Find where the given text appears and provide that cell's center as (X, Y) coordinate. 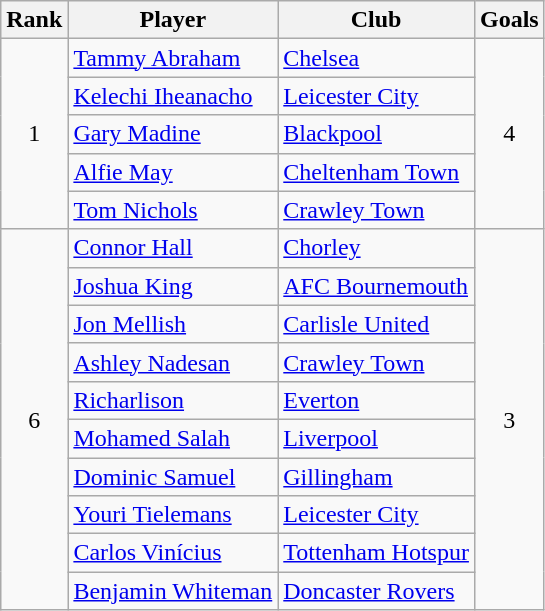
1 (34, 134)
Youri Tielemans (173, 515)
Mohamed Salah (173, 438)
Kelechi Iheanacho (173, 96)
Everton (376, 400)
Doncaster Rovers (376, 591)
Carlisle United (376, 324)
AFC Bournemouth (376, 286)
6 (34, 420)
Ashley Nadesan (173, 362)
Alfie May (173, 172)
Chorley (376, 248)
3 (509, 420)
Richarlison (173, 400)
Club (376, 20)
Gary Madine (173, 134)
Chelsea (376, 58)
Carlos Vinícius (173, 553)
4 (509, 134)
Tammy Abraham (173, 58)
Player (173, 20)
Rank (34, 20)
Jon Mellish (173, 324)
Connor Hall (173, 248)
Joshua King (173, 286)
Tom Nichols (173, 210)
Tottenham Hotspur (376, 553)
Cheltenham Town (376, 172)
Gillingham (376, 477)
Blackpool (376, 134)
Benjamin Whiteman (173, 591)
Goals (509, 20)
Dominic Samuel (173, 477)
Liverpool (376, 438)
